Return [x, y] of the center of cell containing provided text 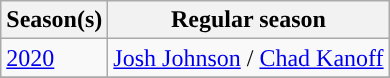
Regular season [248, 20]
2020 [54, 58]
Josh Johnson / Chad Kanoff [248, 58]
Season(s) [54, 20]
